Pinpoint the cell where the given text exists, returning its (X, Y) midpoint coordinate. 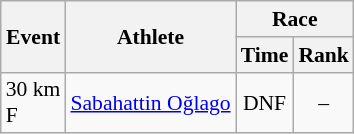
30 km F (34, 102)
Event (34, 36)
Rank (324, 55)
– (324, 102)
Sabahattin Oğlago (150, 102)
Time (265, 55)
DNF (265, 102)
Race (295, 19)
Athlete (150, 36)
